Return the (X, Y) coordinate for the center point of the cell that contains the specified text.  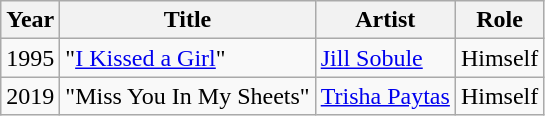
Artist (385, 20)
"Miss You In My Sheets" (188, 96)
"I Kissed a Girl" (188, 58)
Year (30, 20)
Jill Sobule (385, 58)
2019 (30, 96)
Trisha Paytas (385, 96)
Role (499, 20)
1995 (30, 58)
Title (188, 20)
